Search for the cell housing the specified text and yield its (X, Y) center coordinate. 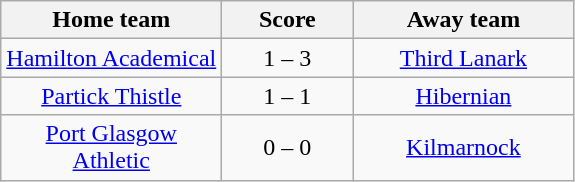
Port Glasgow Athletic (112, 148)
Hibernian (464, 96)
0 – 0 (288, 148)
Partick Thistle (112, 96)
Away team (464, 20)
1 – 1 (288, 96)
Third Lanark (464, 58)
Kilmarnock (464, 148)
1 – 3 (288, 58)
Hamilton Academical (112, 58)
Score (288, 20)
Home team (112, 20)
